Capture the cell that displays the provided text and extract its (x, y) central coordinate. 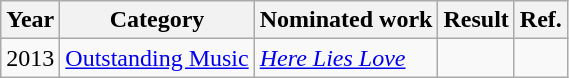
2013 (30, 58)
Nominated work (346, 20)
Year (30, 20)
Ref. (540, 20)
Category (157, 20)
Outstanding Music (157, 58)
Here Lies Love (346, 58)
Result (476, 20)
